Provide the [X, Y] coordinate of the cell's center where the given text is located.  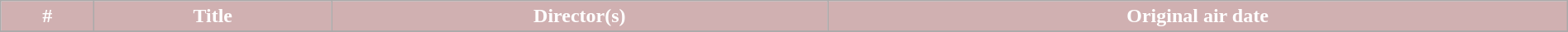
Original air date [1198, 16]
Director(s) [580, 16]
# [48, 16]
Title [213, 16]
